Capture the cell that displays the provided text and extract its [X, Y] central coordinate. 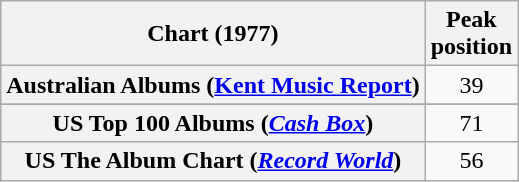
39 [471, 85]
US The Album Chart (Record World) [213, 161]
US Top 100 Albums (Cash Box) [213, 123]
Peakposition [471, 34]
71 [471, 123]
Chart (1977) [213, 34]
56 [471, 161]
Australian Albums (Kent Music Report) [213, 85]
